From the cell containing the given text, extract its center point as [X, Y] coordinate. 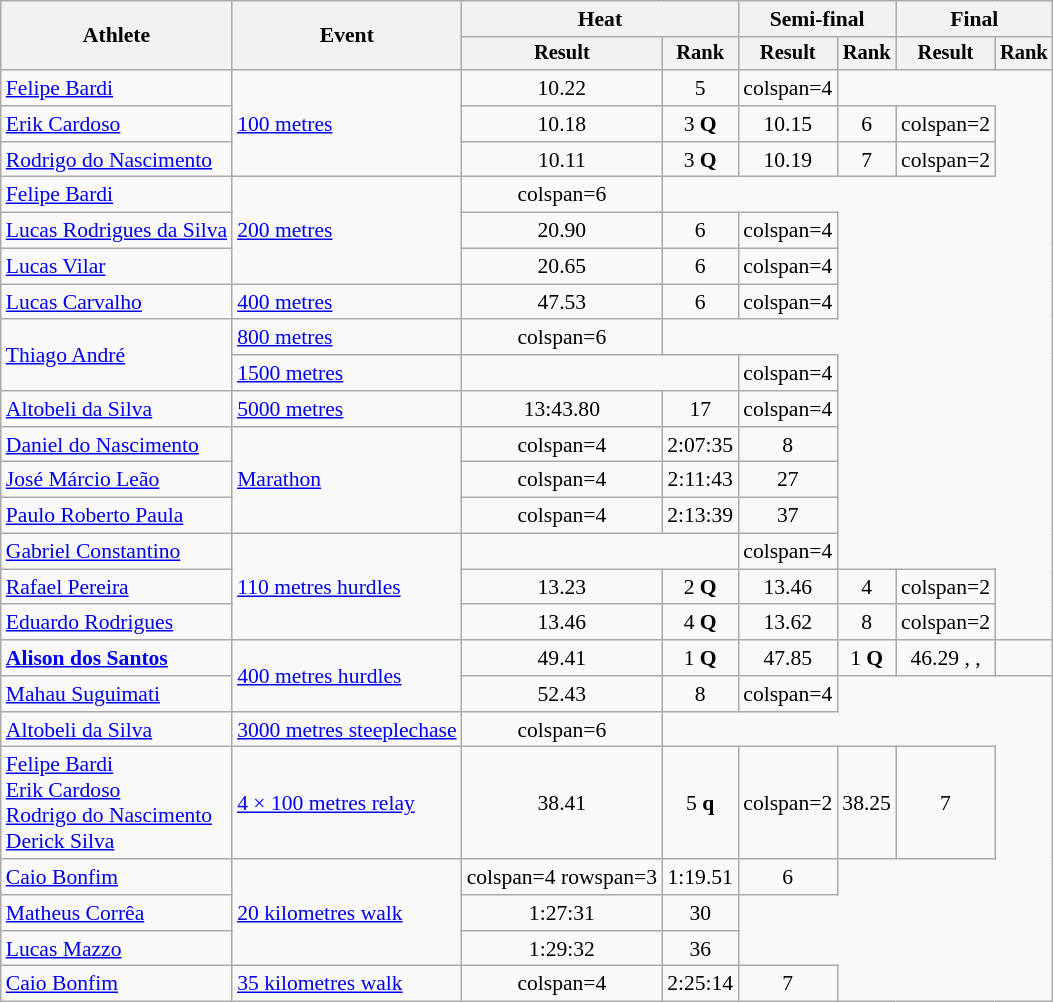
2:13:39 [700, 516]
Lucas Rodrigues da Silva [116, 231]
José Márcio Leão [116, 480]
4 [866, 587]
38.25 [866, 803]
Alison dos Santos [116, 658]
17 [700, 409]
49.41 [562, 658]
47.53 [562, 302]
110 metres hurdles [347, 588]
Event [347, 36]
13.62 [788, 623]
Eduardo Rodrigues [116, 623]
3000 metres steeplechase [347, 730]
35 kilometres walk [347, 984]
Thiago André [116, 356]
46.29 , , [946, 658]
52.43 [562, 694]
10.11 [562, 160]
Lucas Carvalho [116, 302]
Rodrigo do Nascimento [116, 160]
Gabriel Constantino [116, 552]
38.41 [562, 803]
Erik Cardoso [116, 124]
37 [788, 516]
Athlete [116, 36]
Rafael Pereira [116, 587]
20.90 [562, 231]
800 metres [347, 338]
Semi-final [817, 19]
10.22 [562, 88]
1:19.51 [700, 877]
27 [788, 480]
5000 metres [347, 409]
13.23 [562, 587]
20 kilometres walk [347, 912]
Lucas Vilar [116, 267]
Matheus Corrêa [116, 913]
Lucas Mazzo [116, 949]
100 metres [347, 124]
4 Q [700, 623]
5 q [700, 803]
4 × 100 metres relay [347, 803]
2:25:14 [700, 984]
1:27:31 [562, 913]
Final [974, 19]
13:43.80 [562, 409]
10.15 [788, 124]
5 [700, 88]
20.65 [562, 267]
36 [700, 949]
Paulo Roberto Paula [116, 516]
Daniel do Nascimento [116, 445]
2:07:35 [700, 445]
30 [700, 913]
400 metres [347, 302]
Heat [600, 19]
Mahau Suguimati [116, 694]
47.85 [788, 658]
200 metres [347, 230]
Marathon [347, 480]
10.18 [562, 124]
colspan=4 rowspan=3 [562, 877]
1:29:32 [562, 949]
400 metres hurdles [347, 676]
2:11:43 [700, 480]
10.19 [788, 160]
1500 metres [347, 373]
2 Q [700, 587]
Felipe BardiErik CardosoRodrigo do NascimentoDerick Silva [116, 803]
